Detect which cell encompasses the target text, then output its [X, Y] center coordinate. 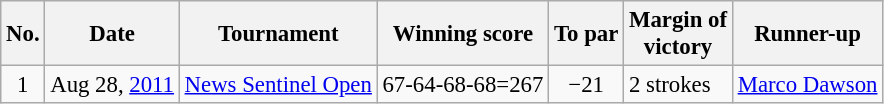
Marco Dawson [807, 85]
−21 [586, 85]
Runner-up [807, 34]
Tournament [278, 34]
To par [586, 34]
Date [112, 34]
Winning score [463, 34]
67-64-68-68=267 [463, 85]
1 [23, 85]
Aug 28, 2011 [112, 85]
2 strokes [678, 85]
News Sentinel Open [278, 85]
Margin ofvictory [678, 34]
No. [23, 34]
